Determine the (X, Y) coordinate at the center of the cell enclosing the given text.  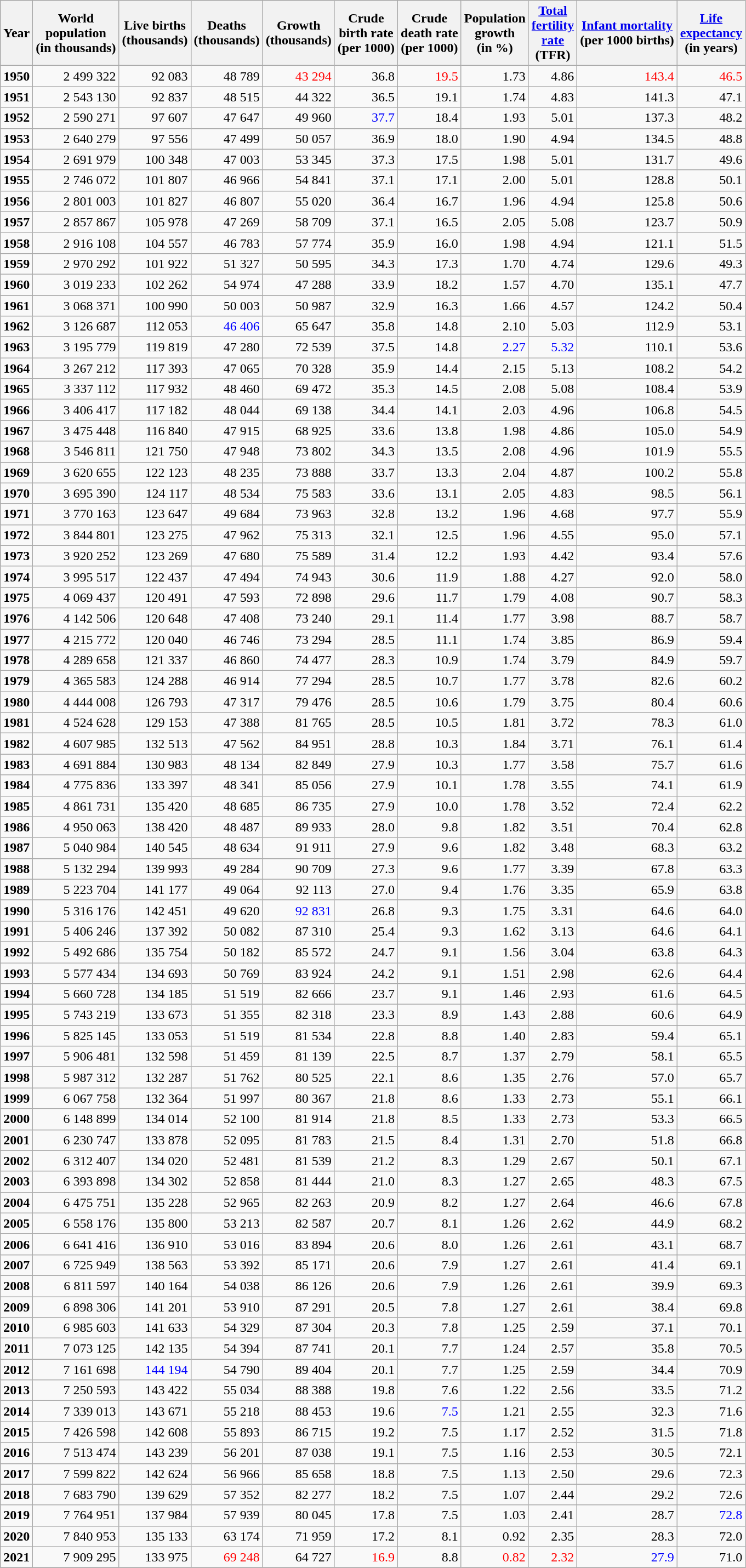
5 132 294 (76, 869)
53.6 (711, 347)
35.3 (366, 389)
68 925 (298, 431)
36.5 (366, 97)
46 914 (227, 681)
54 329 (227, 1328)
30.5 (627, 1453)
48.2 (711, 118)
56 966 (227, 1474)
2019 (16, 1515)
47 593 (227, 597)
32.3 (627, 1411)
119 819 (155, 347)
57.1 (711, 535)
57 939 (227, 1515)
2005 (16, 1223)
65.9 (627, 890)
1956 (16, 201)
78.3 (627, 723)
21.5 (366, 1140)
120 040 (155, 640)
72.3 (711, 1474)
2 590 271 (76, 118)
75 583 (298, 493)
68.2 (711, 1223)
7 250 593 (76, 1390)
1992 (16, 952)
51.5 (711, 243)
5.03 (553, 327)
5 660 728 (76, 994)
121 750 (155, 452)
47 003 (227, 159)
27.0 (366, 890)
82 277 (298, 1495)
63.3 (711, 869)
123 647 (155, 514)
58.1 (627, 1057)
Live births(thousands) (155, 33)
26.8 (366, 910)
5 406 246 (76, 931)
64.5 (711, 994)
92.0 (627, 577)
4 861 731 (76, 806)
87 304 (298, 1328)
1967 (16, 431)
1985 (16, 806)
81 444 (298, 1182)
133 975 (155, 1557)
64.1 (711, 931)
2.64 (553, 1202)
105 978 (155, 222)
32.9 (366, 305)
3 695 390 (76, 493)
50 057 (298, 139)
143 422 (155, 1390)
8.7 (430, 1057)
4.55 (553, 535)
81 539 (298, 1161)
32.8 (366, 514)
2.00 (494, 180)
2004 (16, 1202)
97.7 (627, 514)
3 920 252 (76, 556)
17.1 (430, 180)
47 065 (227, 368)
16.0 (430, 243)
82.6 (627, 681)
43.1 (627, 1244)
58.3 (711, 597)
6 811 597 (76, 1286)
140 164 (155, 1286)
2007 (16, 1265)
Crudedeath rate(per 1000) (430, 33)
90 709 (298, 869)
1973 (16, 556)
4 691 884 (76, 765)
51.8 (627, 1140)
123.7 (627, 222)
54.2 (711, 368)
1.62 (494, 931)
51 355 (227, 1015)
70 328 (298, 368)
1950 (16, 76)
7 161 698 (76, 1370)
16.7 (430, 201)
4.08 (553, 597)
52 481 (227, 1161)
71 959 (298, 1536)
23.7 (366, 994)
47 915 (227, 431)
139 629 (155, 1495)
9.4 (430, 890)
6 393 898 (76, 1182)
83 894 (298, 1244)
57 352 (227, 1495)
48 134 (227, 765)
74 477 (298, 660)
132 598 (155, 1057)
69 472 (298, 389)
63.2 (711, 848)
64.3 (711, 952)
5.32 (553, 347)
54.5 (711, 410)
12.5 (430, 535)
1983 (16, 765)
122 123 (155, 472)
80 367 (298, 1098)
5 906 481 (76, 1057)
55.8 (711, 472)
8.5 (430, 1119)
20.7 (366, 1223)
2.67 (553, 1161)
27.3 (366, 869)
112.9 (627, 327)
54.9 (711, 431)
3 068 371 (76, 305)
1951 (16, 97)
49 284 (227, 869)
44 322 (298, 97)
29.2 (627, 1495)
2008 (16, 1286)
4.42 (553, 556)
47 317 (227, 702)
1998 (16, 1077)
72 898 (298, 597)
120 648 (155, 618)
82 318 (298, 1015)
80 525 (298, 1077)
9.8 (430, 827)
10.6 (430, 702)
108.2 (627, 368)
1994 (16, 994)
76.1 (627, 744)
139 993 (155, 869)
6 475 751 (76, 1202)
47 408 (227, 618)
1965 (16, 389)
2.88 (553, 1015)
18.0 (430, 139)
1987 (16, 848)
47 499 (227, 139)
13.5 (430, 452)
48.3 (627, 1182)
48 341 (227, 785)
95.0 (627, 535)
1991 (16, 931)
141 633 (155, 1328)
47 962 (227, 535)
54 038 (227, 1286)
131.7 (627, 159)
1961 (16, 305)
84.9 (627, 660)
31.4 (366, 556)
50 182 (227, 952)
100.2 (627, 472)
2.79 (553, 1057)
1966 (16, 410)
2.83 (553, 1036)
2.65 (553, 1182)
6 558 176 (76, 1223)
71.2 (711, 1390)
125.8 (627, 201)
49 960 (298, 118)
72.1 (711, 1453)
1.81 (494, 723)
92 113 (298, 890)
2.93 (553, 994)
5 825 145 (76, 1036)
4.27 (553, 577)
6 312 407 (76, 1161)
2.56 (553, 1390)
4 289 658 (76, 660)
73 888 (298, 472)
37.5 (366, 347)
66.5 (711, 1119)
62.8 (711, 827)
142 451 (155, 910)
37.3 (366, 159)
12.2 (430, 556)
124.2 (627, 305)
4 524 628 (76, 723)
4.57 (553, 305)
133 673 (155, 1015)
141 177 (155, 890)
69.3 (711, 1286)
24.2 (366, 973)
1.46 (494, 994)
11.7 (430, 597)
5.13 (553, 368)
2.35 (553, 1536)
81 765 (298, 723)
142 624 (155, 1474)
117 393 (155, 368)
2.04 (494, 472)
49 684 (227, 514)
52 100 (227, 1119)
46 783 (227, 243)
53.1 (711, 327)
69 248 (227, 1557)
101 827 (155, 201)
3.71 (553, 744)
70.4 (627, 827)
92 831 (298, 910)
3 546 811 (76, 452)
75 313 (298, 535)
18.4 (430, 118)
66.1 (711, 1098)
8.9 (430, 1015)
1971 (16, 514)
1984 (16, 785)
47 494 (227, 577)
70.1 (711, 1328)
49 620 (227, 910)
36.8 (366, 76)
1.56 (494, 952)
3 620 655 (76, 472)
102 262 (155, 284)
67.1 (711, 1161)
85 171 (298, 1265)
134.5 (627, 139)
51 997 (227, 1098)
87 291 (298, 1307)
126 793 (155, 702)
16.3 (430, 305)
81 914 (298, 1119)
46 860 (227, 660)
2 801 003 (76, 201)
2.52 (553, 1432)
51 459 (227, 1057)
53 392 (227, 1265)
71.0 (711, 1557)
48 487 (227, 827)
71.8 (711, 1432)
142 608 (155, 1432)
50 987 (298, 305)
134 693 (155, 973)
2 746 072 (76, 180)
1952 (16, 118)
54 790 (227, 1370)
1959 (16, 264)
1.88 (494, 577)
87 741 (298, 1349)
53.9 (711, 389)
1.03 (494, 1515)
17.8 (366, 1515)
14.4 (430, 368)
5 492 686 (76, 952)
108.4 (627, 389)
48 460 (227, 389)
2009 (16, 1307)
30.6 (366, 577)
Lifeexpectancy(in years) (711, 33)
6 985 603 (76, 1328)
1969 (16, 472)
3 337 112 (76, 389)
5 316 176 (76, 910)
58 709 (298, 222)
46 966 (227, 180)
2.55 (553, 1411)
89 933 (298, 827)
1970 (16, 493)
63 174 (227, 1536)
4 365 583 (76, 681)
52 095 (227, 1140)
1.21 (494, 1411)
101.9 (627, 452)
8.2 (430, 1202)
7 339 013 (76, 1411)
1.40 (494, 1036)
28.0 (366, 827)
Totalfertilityrate(TFR) (553, 33)
72.0 (711, 1536)
140 545 (155, 848)
97 556 (155, 139)
46 406 (227, 327)
64.4 (711, 973)
128.8 (627, 180)
31.5 (627, 1432)
3 770 163 (76, 514)
5 223 704 (76, 890)
61.0 (711, 723)
1982 (16, 744)
133 053 (155, 1036)
7 764 951 (76, 1515)
Crudebirth rate(per 1000) (366, 33)
2.44 (553, 1495)
50 003 (227, 305)
138 563 (155, 1265)
47 388 (227, 723)
85 056 (298, 785)
28.8 (366, 744)
117 182 (155, 410)
57 774 (298, 243)
1974 (16, 577)
22.8 (366, 1036)
2.27 (494, 347)
3 019 233 (76, 284)
57.0 (627, 1077)
14.1 (430, 410)
4 069 437 (76, 597)
32.1 (366, 535)
66.8 (711, 1140)
84 951 (298, 744)
Worldpopulation(in thousands) (76, 33)
55.1 (627, 1098)
2.10 (494, 327)
65.5 (711, 1057)
17.5 (430, 159)
48 515 (227, 97)
121 337 (155, 660)
121.1 (627, 243)
73 802 (298, 452)
50.6 (711, 201)
86 126 (298, 1286)
72.4 (627, 806)
7 683 790 (76, 1495)
2021 (16, 1557)
22.5 (366, 1057)
52 965 (227, 1202)
56.1 (711, 493)
49 064 (227, 890)
5 987 312 (76, 1077)
2.50 (553, 1474)
7.6 (430, 1390)
1986 (16, 827)
48 235 (227, 472)
65.7 (711, 1077)
18.8 (366, 1474)
2015 (16, 1432)
3 126 687 (76, 327)
137 392 (155, 931)
124 288 (155, 681)
132 364 (155, 1098)
135 420 (155, 806)
50.9 (711, 222)
2002 (16, 1161)
1980 (16, 702)
0.92 (494, 1536)
14.5 (430, 389)
50 769 (227, 973)
2020 (16, 1536)
3.31 (553, 910)
133 878 (155, 1140)
85 572 (298, 952)
101 922 (155, 264)
2006 (16, 1244)
55.9 (711, 514)
48.8 (711, 139)
65 647 (298, 327)
72 539 (298, 347)
112 053 (155, 327)
46.5 (711, 76)
82 587 (298, 1223)
74.1 (627, 785)
1988 (16, 869)
70.9 (711, 1370)
116 840 (155, 431)
52 858 (227, 1182)
2 857 867 (76, 222)
3.04 (553, 952)
50 595 (298, 264)
1996 (16, 1036)
141 201 (155, 1307)
17.2 (366, 1536)
81 139 (298, 1057)
80 045 (298, 1515)
90.7 (627, 597)
134 302 (155, 1182)
2.98 (553, 973)
55 034 (227, 1390)
1997 (16, 1057)
5 743 219 (76, 1015)
6 148 899 (76, 1119)
3 406 417 (76, 410)
134 185 (155, 994)
29.1 (366, 618)
123 275 (155, 535)
100 990 (155, 305)
1.51 (494, 973)
11.1 (430, 640)
55.5 (711, 452)
1964 (16, 368)
1.16 (494, 1453)
69 138 (298, 410)
130 983 (155, 765)
122 437 (155, 577)
135 754 (155, 952)
33.9 (366, 284)
64.9 (711, 1015)
3.55 (553, 785)
2012 (16, 1370)
4.74 (553, 264)
3.39 (553, 869)
98.5 (627, 493)
41.4 (627, 1265)
137.3 (627, 118)
50 082 (227, 931)
68.7 (711, 1244)
1999 (16, 1098)
3.98 (553, 618)
135 133 (155, 1536)
58.7 (711, 618)
2013 (16, 1390)
88 453 (298, 1411)
47 288 (298, 284)
117 932 (155, 389)
124 117 (155, 493)
1.66 (494, 305)
2011 (16, 1349)
2018 (16, 1495)
53 213 (227, 1223)
4 607 985 (76, 744)
3.85 (553, 640)
132 287 (155, 1077)
59.7 (711, 660)
1977 (16, 640)
20.5 (366, 1307)
2001 (16, 1140)
39.9 (627, 1286)
3.78 (553, 681)
86 715 (298, 1432)
4 775 836 (76, 785)
2016 (16, 1453)
7 073 125 (76, 1349)
88.7 (627, 618)
3.58 (553, 765)
46.6 (627, 1202)
1962 (16, 327)
16.5 (430, 222)
1963 (16, 347)
106.8 (627, 410)
47 948 (227, 452)
46 807 (227, 201)
134 020 (155, 1161)
20.3 (366, 1328)
11.9 (430, 577)
1993 (16, 973)
3 267 212 (76, 368)
58.0 (711, 577)
68.3 (627, 848)
7 840 953 (76, 1536)
11.4 (430, 618)
1990 (16, 910)
47.7 (711, 284)
133 397 (155, 785)
143.4 (627, 76)
Growth(thousands) (298, 33)
3 195 779 (76, 347)
1957 (16, 222)
82 666 (298, 994)
67.5 (711, 1182)
85 658 (298, 1474)
2.62 (553, 1223)
135 228 (155, 1202)
104 557 (155, 243)
4.68 (553, 514)
Populationgrowth(in %) (494, 33)
62.6 (627, 973)
137 984 (155, 1515)
48 634 (227, 848)
1954 (16, 159)
132 513 (155, 744)
3.52 (553, 806)
1958 (16, 243)
110.1 (627, 347)
2.41 (553, 1515)
38.4 (627, 1307)
47.1 (711, 97)
142 135 (155, 1349)
55 218 (227, 1411)
1.57 (494, 284)
44.9 (627, 1223)
72.8 (711, 1515)
1.70 (494, 264)
70.5 (711, 1349)
56 201 (227, 1453)
2 640 279 (76, 139)
3.51 (553, 827)
43 294 (298, 76)
5 577 434 (76, 973)
48 685 (227, 806)
60.2 (711, 681)
10.9 (430, 660)
7 599 822 (76, 1474)
79 476 (298, 702)
28.7 (627, 1515)
2 916 108 (76, 243)
22.1 (366, 1077)
25.4 (366, 931)
46 746 (227, 640)
4.70 (553, 284)
1.24 (494, 1349)
19.2 (366, 1432)
54 841 (298, 180)
4 215 772 (76, 640)
93.4 (627, 556)
73 294 (298, 640)
143 239 (155, 1453)
71.6 (711, 1411)
143 671 (155, 1411)
2.76 (553, 1077)
10.1 (430, 785)
19.6 (366, 1411)
3.75 (553, 702)
129.6 (627, 264)
138 420 (155, 827)
47 680 (227, 556)
19.8 (366, 1390)
53 910 (227, 1307)
36.4 (366, 201)
17.3 (430, 264)
81 783 (298, 1140)
73 963 (298, 514)
10.0 (430, 806)
86 735 (298, 806)
24.7 (366, 952)
129 153 (155, 723)
47 562 (227, 744)
54 394 (227, 1349)
7 426 598 (76, 1432)
73 240 (298, 618)
1.22 (494, 1390)
1975 (16, 597)
87 038 (298, 1453)
53 016 (227, 1244)
3 844 801 (76, 535)
4 444 008 (76, 702)
16.9 (366, 1557)
Deaths(thousands) (227, 33)
49.6 (711, 159)
48 044 (227, 410)
1.35 (494, 1077)
75 589 (298, 556)
20.9 (366, 1202)
49.3 (711, 264)
1.90 (494, 139)
1.75 (494, 910)
1976 (16, 618)
4 142 506 (76, 618)
10.5 (430, 723)
54 974 (227, 284)
136 910 (155, 1244)
3 995 517 (76, 577)
1.07 (494, 1495)
2.53 (553, 1453)
4.87 (553, 472)
1955 (16, 180)
2.15 (494, 368)
3.13 (553, 931)
86.9 (627, 640)
3.79 (553, 660)
134 014 (155, 1119)
51 762 (227, 1077)
57.6 (711, 556)
2.70 (553, 1140)
21.2 (366, 1161)
6 067 758 (76, 1098)
6 230 747 (76, 1140)
0.82 (494, 1557)
2.03 (494, 410)
13.8 (430, 431)
1.29 (494, 1161)
Infant mortality(per 1000 births) (627, 33)
64.0 (711, 910)
135.1 (627, 284)
3.35 (553, 890)
101 807 (155, 180)
Year (16, 33)
1.37 (494, 1057)
105.0 (627, 431)
8.4 (430, 1140)
61.9 (711, 785)
82 849 (298, 765)
6 898 306 (76, 1307)
36.9 (366, 139)
1.76 (494, 890)
123 269 (155, 556)
7 513 474 (76, 1453)
1989 (16, 890)
53 345 (298, 159)
80.4 (627, 702)
135 800 (155, 1223)
19.5 (430, 76)
74 943 (298, 577)
7 909 295 (76, 1557)
72.6 (711, 1495)
75.7 (627, 765)
48 534 (227, 493)
100 348 (155, 159)
1995 (16, 1015)
10.7 (430, 681)
2 970 292 (76, 264)
1.17 (494, 1432)
1979 (16, 681)
47 269 (227, 222)
144 194 (155, 1370)
65.1 (711, 1036)
2 691 979 (76, 159)
5 040 984 (76, 848)
2017 (16, 1474)
1968 (16, 452)
64 727 (298, 1557)
53.3 (627, 1119)
33.5 (627, 1390)
51 327 (227, 264)
1953 (16, 139)
50.4 (711, 305)
82 263 (298, 1202)
4 950 063 (76, 827)
62.2 (711, 806)
3.72 (553, 723)
1.13 (494, 1474)
47 647 (227, 118)
88 388 (298, 1390)
37.7 (366, 118)
2010 (16, 1328)
2 499 322 (76, 76)
6 725 949 (76, 1265)
13.1 (430, 493)
77 294 (298, 681)
2.32 (553, 1557)
3 475 448 (76, 431)
1.43 (494, 1015)
33.7 (366, 472)
83 924 (298, 973)
13.2 (430, 514)
69.1 (711, 1265)
3.48 (553, 848)
97 607 (155, 118)
55 020 (298, 201)
1981 (16, 723)
13.3 (430, 472)
92 837 (155, 97)
89 404 (298, 1370)
2014 (16, 1411)
55 893 (227, 1432)
6 641 416 (76, 1244)
48 789 (227, 76)
2003 (16, 1182)
1.31 (494, 1140)
91 911 (298, 848)
2.57 (553, 1349)
92 083 (155, 76)
1972 (16, 535)
1978 (16, 660)
141.3 (627, 97)
1.84 (494, 744)
1960 (16, 284)
2000 (16, 1119)
69.8 (711, 1307)
47 280 (227, 347)
87 310 (298, 931)
81 534 (298, 1036)
21.0 (366, 1182)
120 491 (155, 597)
1.73 (494, 76)
61.4 (711, 744)
8.0 (430, 1244)
2 543 130 (76, 97)
23.3 (366, 1015)
